Output the (x, y) coordinate of the center of the cell containing the given text.  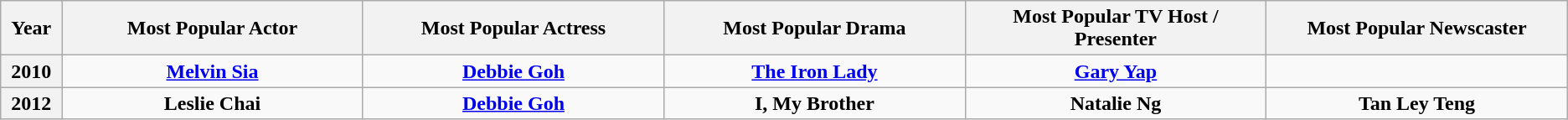
The Iron Lady (814, 71)
2010 (32, 71)
Most Popular Drama (814, 29)
Gary Yap (1116, 71)
Most Popular Actor (213, 29)
2012 (32, 103)
Most Popular Actress (513, 29)
Most Popular TV Host / Presenter (1116, 29)
Melvin Sia (213, 71)
Natalie Ng (1116, 103)
Year (32, 29)
I, My Brother (814, 103)
Most Popular Newscaster (1417, 29)
Leslie Chai (213, 103)
Tan Ley Teng (1417, 103)
